Search for the cell housing the specified text and yield its [X, Y] center coordinate. 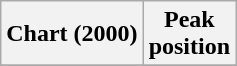
Chart (2000) [72, 34]
Peakposition [189, 34]
